Provide the (x, y) coordinate of the cell's center where the given text is located.  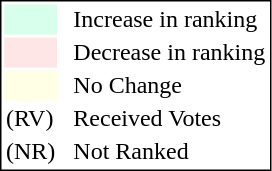
(RV) (30, 119)
(NR) (30, 151)
Received Votes (170, 119)
Not Ranked (170, 151)
Increase in ranking (170, 19)
Decrease in ranking (170, 53)
No Change (170, 85)
